Find where the given text appears and provide that cell's center as (x, y) coordinate. 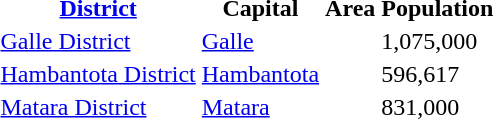
Galle (260, 41)
Hambantota (260, 74)
